Extract the (X, Y) coordinate from the center of the cell holding the provided text.  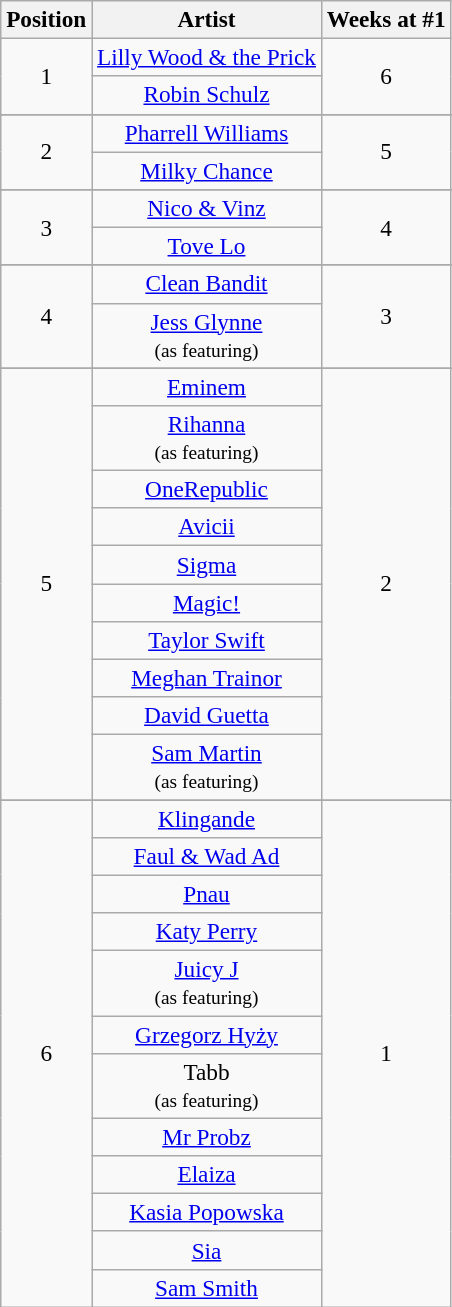
Eminem (207, 386)
OneRepublic (207, 489)
Sigma (207, 564)
Taylor Swift (207, 640)
Sam Smith (207, 1288)
Elaiza (207, 1174)
Jess Glynne(as featuring) (207, 336)
Kasia Popowska (207, 1212)
Nico & Vinz (207, 208)
Katy Perry (207, 931)
Weeks at #1 (386, 19)
Grzegorz Hyży (207, 1034)
Avicii (207, 527)
Sia (207, 1250)
Pnau (207, 894)
Klingande (207, 818)
Faul & Wad Ad (207, 856)
David Guetta (207, 716)
Pharrell Williams (207, 133)
Tabb(as featuring) (207, 1086)
Sam Martin(as featuring) (207, 766)
Lilly Wood & the Prick (207, 57)
Robin Schulz (207, 95)
Meghan Trainor (207, 678)
Tove Lo (207, 246)
Milky Chance (207, 170)
Clean Bandit (207, 284)
Artist (207, 19)
Position (46, 19)
Juicy J(as featuring) (207, 982)
Magic! (207, 602)
Rihanna(as featuring) (207, 438)
Mr Probz (207, 1137)
